Provide the (X, Y) coordinate of the cell's center where the given text is located.  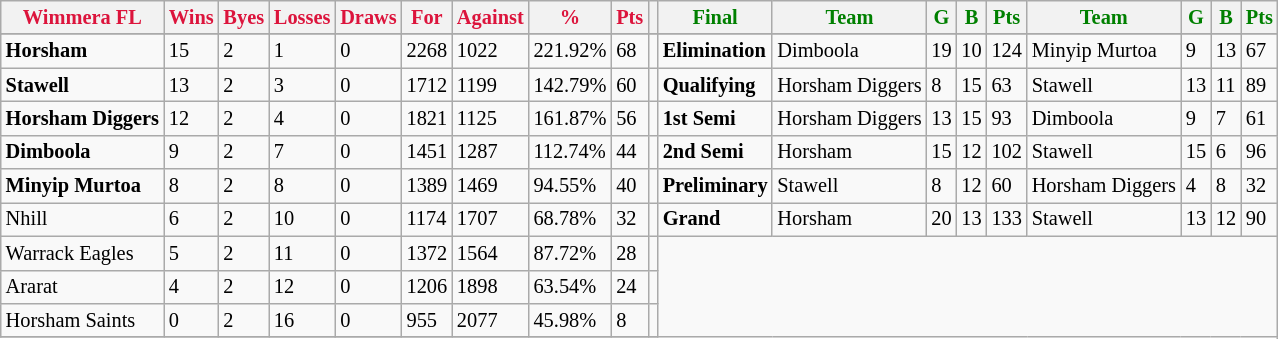
Nhill (82, 219)
1707 (490, 219)
20 (941, 219)
1125 (490, 118)
40 (630, 186)
28 (630, 253)
1821 (427, 118)
63 (1007, 85)
Ararat (82, 287)
1199 (490, 85)
1174 (427, 219)
87.72% (570, 253)
67 (1260, 51)
61 (1260, 118)
142.79% (570, 85)
Wins (192, 17)
1 (302, 51)
Qualifying (716, 85)
For (427, 17)
161.87% (570, 118)
Elimination (716, 51)
Grand (716, 219)
% (570, 17)
68.78% (570, 219)
1287 (490, 152)
1898 (490, 287)
Against (490, 17)
1022 (490, 51)
89 (1260, 85)
96 (1260, 152)
56 (630, 118)
1469 (490, 186)
24 (630, 287)
3 (302, 85)
1st Semi (716, 118)
63.54% (570, 287)
Final (716, 17)
Horsham Saints (82, 320)
102 (1007, 152)
Losses (302, 17)
1451 (427, 152)
16 (302, 320)
2nd Semi (716, 152)
68 (630, 51)
90 (1260, 219)
133 (1007, 219)
45.98% (570, 320)
1372 (427, 253)
1389 (427, 186)
Warrack Eagles (82, 253)
44 (630, 152)
1564 (490, 253)
Byes (244, 17)
Draws (368, 17)
1206 (427, 287)
Wimmera FL (82, 17)
1712 (427, 85)
94.55% (570, 186)
Preliminary (716, 186)
955 (427, 320)
2077 (490, 320)
93 (1007, 118)
221.92% (570, 51)
2268 (427, 51)
124 (1007, 51)
5 (192, 253)
112.74% (570, 152)
19 (941, 51)
